Provide the (x, y) coordinate of the cell's center where the given text is located.  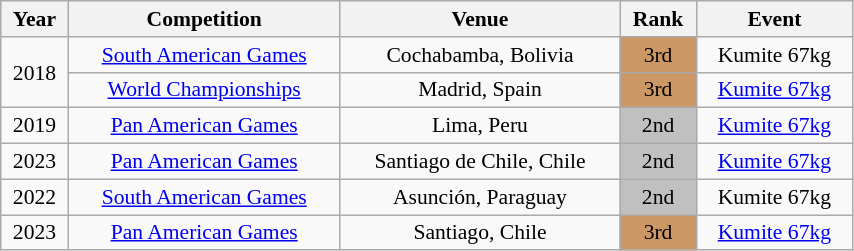
Competition (204, 19)
Asunción, Paraguay (480, 197)
2019 (34, 126)
Rank (658, 19)
World Championships (204, 90)
Lima, Peru (480, 126)
2018 (34, 72)
Cochabamba, Bolivia (480, 55)
Madrid, Spain (480, 90)
Santiago, Chile (480, 233)
Year (34, 19)
Santiago de Chile, Chile (480, 162)
Event (774, 19)
2022 (34, 197)
Venue (480, 19)
